Pinpoint the cell where the given text exists, returning its [X, Y] midpoint coordinate. 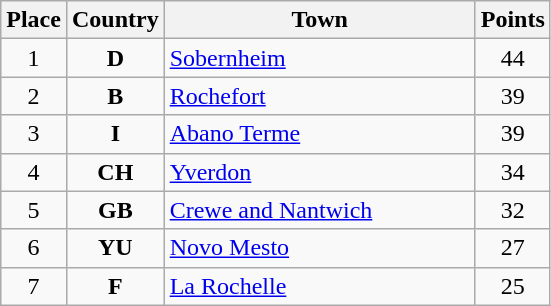
La Rochelle [320, 286]
44 [512, 58]
27 [512, 248]
Crewe and Nantwich [320, 210]
Rochefort [320, 96]
Town [320, 20]
Points [512, 20]
B [115, 96]
Yverdon [320, 172]
Abano Terme [320, 134]
3 [34, 134]
4 [34, 172]
Country [115, 20]
7 [34, 286]
34 [512, 172]
Sobernheim [320, 58]
32 [512, 210]
Novo Mesto [320, 248]
Place [34, 20]
D [115, 58]
5 [34, 210]
2 [34, 96]
6 [34, 248]
CH [115, 172]
1 [34, 58]
GB [115, 210]
I [115, 134]
25 [512, 286]
YU [115, 248]
F [115, 286]
